Search for the cell housing the specified text and yield its (X, Y) center coordinate. 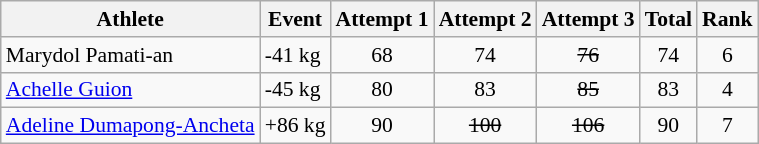
Attempt 1 (382, 19)
4 (728, 90)
68 (382, 55)
80 (382, 90)
106 (588, 126)
7 (728, 126)
Marydol Pamati-an (130, 55)
6 (728, 55)
85 (588, 90)
100 (486, 126)
Attempt 2 (486, 19)
Adeline Dumapong-Ancheta (130, 126)
Achelle Guion (130, 90)
Athlete (130, 19)
-45 kg (296, 90)
+86 kg (296, 126)
Total (668, 19)
Rank (728, 19)
Attempt 3 (588, 19)
-41 kg (296, 55)
76 (588, 55)
Event (296, 19)
